Locate the cell with the specified text and output its [X, Y] center coordinate. 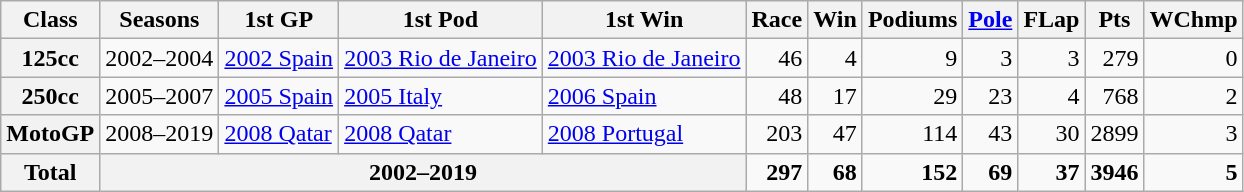
125cc [50, 58]
FLap [1052, 20]
1st Win [644, 20]
46 [777, 58]
768 [1114, 96]
2 [1194, 96]
Class [50, 20]
48 [777, 96]
2008 Portugal [644, 134]
47 [836, 134]
2006 Spain [644, 96]
1st GP [279, 20]
2005 Spain [279, 96]
2002–2004 [160, 58]
2002 Spain [279, 58]
37 [1052, 172]
250cc [50, 96]
0 [1194, 58]
1st Pod [441, 20]
2005 Italy [441, 96]
297 [777, 172]
Seasons [160, 20]
2005–2007 [160, 96]
5 [1194, 172]
69 [990, 172]
Win [836, 20]
MotoGP [50, 134]
Pole [990, 20]
2899 [1114, 134]
29 [912, 96]
17 [836, 96]
30 [1052, 134]
9 [912, 58]
23 [990, 96]
Podiums [912, 20]
Total [50, 172]
43 [990, 134]
68 [836, 172]
2008–2019 [160, 134]
203 [777, 134]
279 [1114, 58]
152 [912, 172]
WChmp [1194, 20]
2002–2019 [423, 172]
Pts [1114, 20]
Race [777, 20]
114 [912, 134]
3946 [1114, 172]
